Detect which cell encompasses the target text, then output its (X, Y) center coordinate. 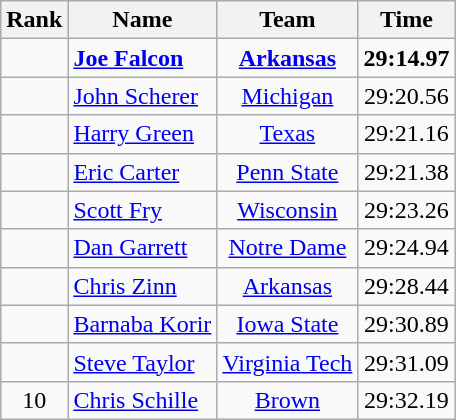
29:21.38 (406, 172)
Iowa State (288, 324)
Scott Fry (142, 210)
Virginia Tech (288, 362)
Notre Dame (288, 248)
Michigan (288, 96)
29:31.09 (406, 362)
29:14.97 (406, 58)
Team (288, 20)
Chris Schille (142, 400)
10 (34, 400)
29:20.56 (406, 96)
Wisconsin (288, 210)
Dan Garrett (142, 248)
29:24.94 (406, 248)
Name (142, 20)
John Scherer (142, 96)
Chris Zinn (142, 286)
Rank (34, 20)
Texas (288, 134)
29:28.44 (406, 286)
Eric Carter (142, 172)
Brown (288, 400)
Barnaba Korir (142, 324)
Penn State (288, 172)
Time (406, 20)
Steve Taylor (142, 362)
29:32.19 (406, 400)
29:21.16 (406, 134)
29:30.89 (406, 324)
Joe Falcon (142, 58)
Harry Green (142, 134)
29:23.26 (406, 210)
